For the text-containing cell, return its midpoint in [X, Y] coordinate format. 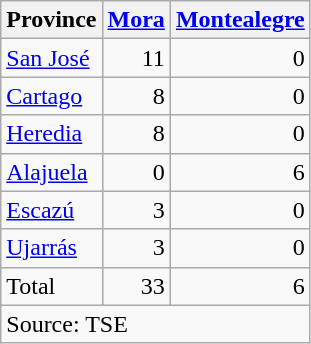
Escazú [52, 210]
Province [52, 20]
Source: TSE [156, 324]
33 [136, 286]
Ujarrás [52, 248]
Total [52, 286]
Alajuela [52, 172]
Cartago [52, 96]
11 [136, 58]
Montealegre [240, 20]
Mora [136, 20]
Heredia [52, 134]
San José [52, 58]
